For the text-containing cell, return its midpoint in (x, y) coordinate format. 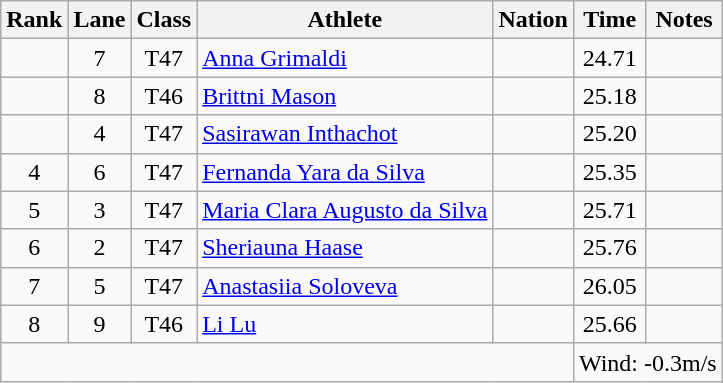
Sheriauna Haase (345, 248)
Time (610, 20)
26.05 (610, 286)
Athlete (345, 20)
25.66 (610, 324)
Brittni Mason (345, 96)
Rank (34, 20)
Anastasiia Soloveva (345, 286)
Li Lu (345, 324)
24.71 (610, 58)
25.71 (610, 210)
Maria Clara Augusto da Silva (345, 210)
25.35 (610, 172)
Sasirawan Inthachot (345, 134)
25.76 (610, 248)
Notes (684, 20)
Lane (100, 20)
Class (164, 20)
3 (100, 210)
25.20 (610, 134)
Wind: -0.3m/s (648, 362)
Nation (533, 20)
Fernanda Yara da Silva (345, 172)
25.18 (610, 96)
Anna Grimaldi (345, 58)
2 (100, 248)
9 (100, 324)
